Scan for the cell matching the given text and deliver its [X, Y] coordinate at center. 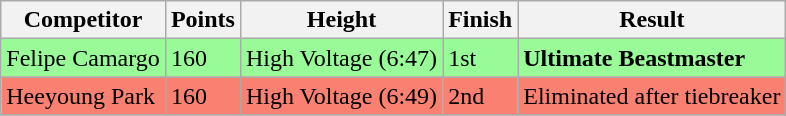
Height [341, 20]
Competitor [84, 20]
High Voltage (6:47) [341, 58]
Result [652, 20]
Felipe Camargo [84, 58]
High Voltage (6:49) [341, 96]
Points [202, 20]
Ultimate Beastmaster [652, 58]
Finish [480, 20]
2nd [480, 96]
Eliminated after tiebreaker [652, 96]
Heeyoung Park [84, 96]
1st [480, 58]
